Find where the given text appears and provide that cell's center as [X, Y] coordinate. 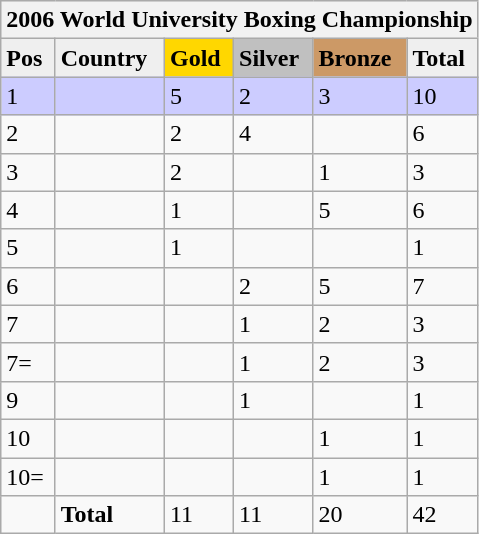
Gold [198, 58]
Pos [28, 58]
7= [28, 362]
20 [360, 515]
10= [28, 477]
Silver [274, 58]
Bronze [360, 58]
42 [442, 515]
2006 World University Boxing Championship [240, 20]
9 [28, 400]
Country [110, 58]
